Return [X, Y] of the center of cell containing provided text 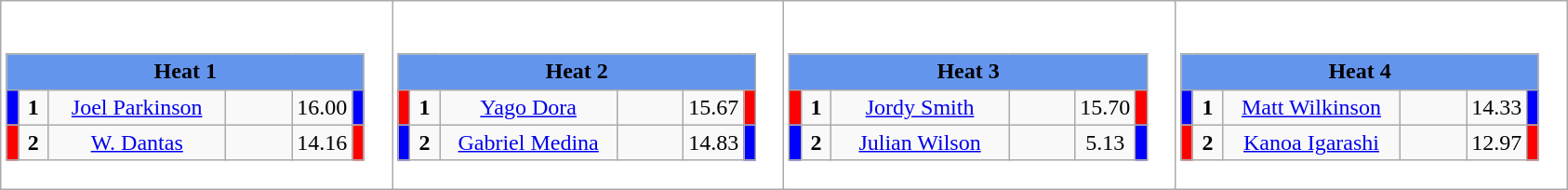
Heat 4 1 Matt Wilkinson 14.33 2 Kanoa Igarashi 12.97 [1371, 95]
Jordy Smith [921, 107]
Julian Wilson [921, 142]
16.00 [322, 107]
W. Dantas [138, 142]
14.33 [1497, 107]
Gabriel Medina [528, 142]
15.70 [1105, 107]
Heat 2 [577, 72]
Yago Dora [528, 107]
15.67 [714, 107]
Heat 3 [968, 72]
Heat 3 1 Jordy Smith 15.70 2 Julian Wilson 5.13 [980, 95]
Matt Wilkinson [1311, 107]
14.16 [322, 142]
Heat 1 [185, 72]
Kanoa Igarashi [1311, 142]
5.13 [1105, 142]
Heat 4 [1360, 72]
Heat 2 1 Yago Dora 15.67 2 Gabriel Medina 14.83 [588, 95]
Joel Parkinson [138, 107]
14.83 [714, 142]
12.97 [1497, 142]
Heat 1 1 Joel Parkinson 16.00 2 W. Dantas 14.16 [197, 95]
